Return the [X, Y] coordinate for the center point of the cell that contains the specified text.  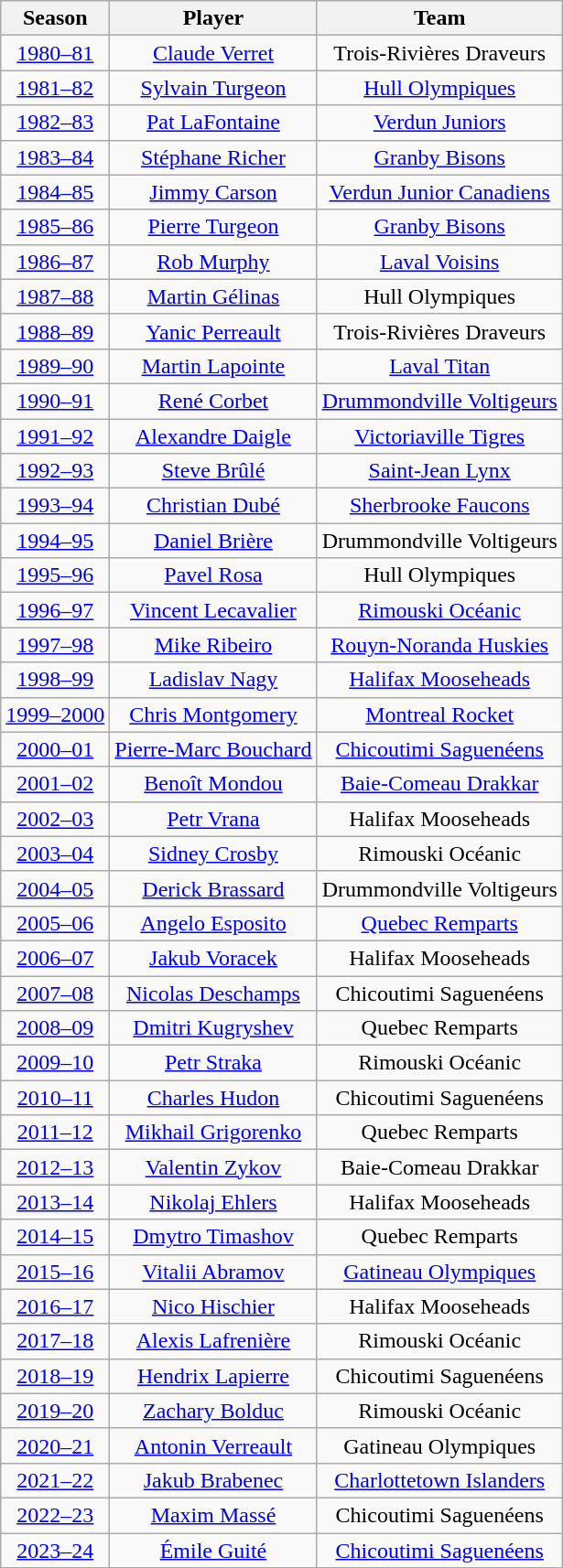
1993–94 [55, 506]
2003–04 [55, 854]
1992–93 [55, 471]
2000–01 [55, 749]
2021–22 [55, 1480]
1996–97 [55, 610]
1988–89 [55, 331]
1994–95 [55, 541]
Alexis Lafrenière [213, 1341]
2018–19 [55, 1376]
Pavel Rosa [213, 575]
Christian Dubé [213, 506]
Jakub Voracek [213, 958]
Petr Vrana [213, 819]
Mikhail Grigorenko [213, 1133]
Nicolas Deschamps [213, 993]
2006–07 [55, 958]
Montreal Rocket [439, 714]
Saint-Jean Lynx [439, 471]
Team [439, 18]
Martin Gélinas [213, 296]
Steve Brûlé [213, 471]
1999–2000 [55, 714]
Rouyn-Noranda Huskies [439, 645]
Pierre-Marc Bouchard [213, 749]
1982–83 [55, 123]
Dmytro Timashov [213, 1237]
2022–23 [55, 1515]
2009–10 [55, 1063]
Stéphane Richer [213, 157]
1998–99 [55, 680]
Jimmy Carson [213, 192]
Sherbrooke Faucons [439, 506]
2014–15 [55, 1237]
Season [55, 18]
Pierre Turgeon [213, 227]
2017–18 [55, 1341]
Alexandre Daigle [213, 436]
Victoriaville Tigres [439, 436]
Sidney Crosby [213, 854]
Verdun Juniors [439, 123]
Hendrix Lapierre [213, 1376]
Pat LaFontaine [213, 123]
1987–88 [55, 296]
1995–96 [55, 575]
Petr Straka [213, 1063]
2012–13 [55, 1167]
2001–02 [55, 784]
Chris Montgomery [213, 714]
2019–20 [55, 1411]
Derick Brassard [213, 888]
1986–87 [55, 262]
2013–14 [55, 1202]
1990–91 [55, 401]
Laval Titan [439, 366]
René Corbet [213, 401]
2016–17 [55, 1306]
2020–21 [55, 1445]
1981–82 [55, 88]
Valentin Zykov [213, 1167]
2015–16 [55, 1272]
Benoît Mondou [213, 784]
2004–05 [55, 888]
2023–24 [55, 1551]
2010–11 [55, 1098]
Nikolaj Ehlers [213, 1202]
2008–09 [55, 1028]
Maxim Massé [213, 1515]
Charlottetown Islanders [439, 1480]
Dmitri Kugryshev [213, 1028]
Player [213, 18]
1983–84 [55, 157]
Émile Guité [213, 1551]
Martin Lapointe [213, 366]
Zachary Bolduc [213, 1411]
Vitalii Abramov [213, 1272]
Daniel Brière [213, 541]
1980–81 [55, 53]
Nico Hischier [213, 1306]
Vincent Lecavalier [213, 610]
Rob Murphy [213, 262]
Sylvain Turgeon [213, 88]
Ladislav Nagy [213, 680]
Claude Verret [213, 53]
2005–06 [55, 923]
Charles Hudon [213, 1098]
Mike Ribeiro [213, 645]
Angelo Esposito [213, 923]
1997–98 [55, 645]
Jakub Brabenec [213, 1480]
Verdun Junior Canadiens [439, 192]
Antonin Verreault [213, 1445]
1984–85 [55, 192]
2011–12 [55, 1133]
1991–92 [55, 436]
2002–03 [55, 819]
1989–90 [55, 366]
Laval Voisins [439, 262]
1985–86 [55, 227]
2007–08 [55, 993]
Yanic Perreault [213, 331]
